Pinpoint the cell where the given text exists, returning its (x, y) midpoint coordinate. 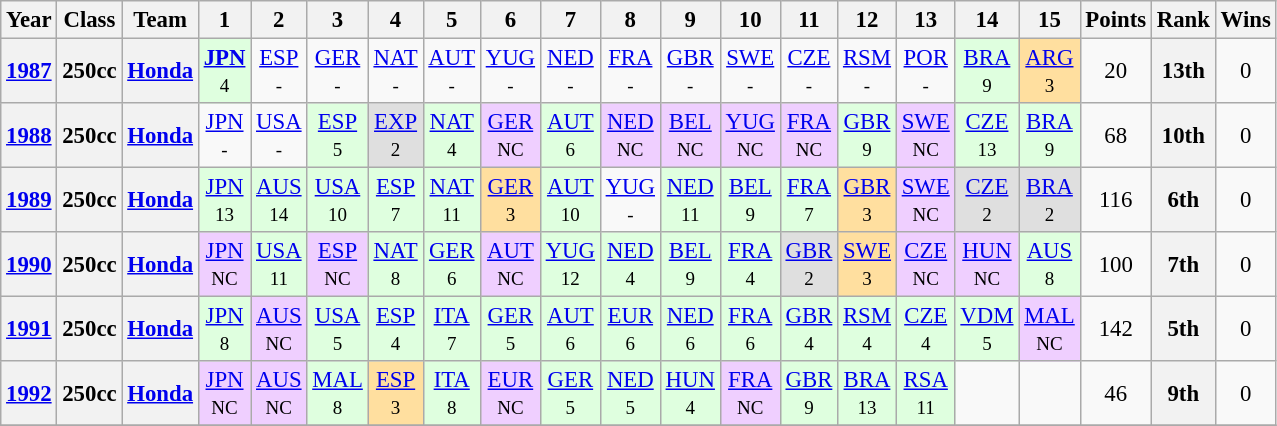
Rank (1183, 20)
1987 (29, 72)
GBR9 (868, 136)
CZE4 (926, 330)
Year (29, 20)
GER6 (452, 264)
JPNNC (224, 264)
15 (1050, 20)
2 (279, 20)
SWE3 (868, 264)
1990 (29, 264)
USA- (279, 136)
1989 (29, 200)
AUT- (452, 72)
9 (690, 20)
ITA7 (452, 330)
13th (1183, 72)
EUR6 (630, 330)
FRA- (630, 72)
7 (570, 20)
6 (510, 20)
4 (396, 20)
NAT8 (396, 264)
Team (160, 20)
GBR2 (808, 264)
7th (1183, 264)
JPN13 (224, 200)
USA10 (338, 200)
Points (1116, 20)
NEDNC (630, 136)
FRA4 (750, 264)
FRA6 (750, 330)
AUS14 (279, 200)
NAT4 (452, 136)
8 (630, 20)
CZE2 (987, 200)
AUTNC (510, 264)
1988 (29, 136)
1 (224, 20)
VDM5 (987, 330)
11 (808, 20)
JPN4 (224, 72)
3 (338, 20)
13 (926, 20)
100 (1116, 264)
10 (750, 20)
68 (1116, 136)
ESPNC (338, 264)
NED- (570, 72)
GBR4 (808, 330)
FRANC (808, 136)
NED11 (690, 200)
BRA2 (1050, 200)
ESP4 (396, 330)
142 (1116, 330)
12 (868, 20)
RSM- (868, 72)
NED6 (690, 330)
CZENC (926, 264)
HUNNC (987, 264)
GER- (338, 72)
Class (90, 20)
AUS8 (1050, 264)
POR- (926, 72)
GER3 (510, 200)
14 (987, 20)
CZE13 (987, 136)
YUG12 (570, 264)
EXP2 (396, 136)
SWE- (750, 72)
20 (1116, 72)
YUGNC (750, 136)
RSM4 (868, 330)
BELNC (690, 136)
GBR3 (868, 200)
CZE- (808, 72)
GER5 (510, 330)
NED4 (630, 264)
ESP7 (396, 200)
NAT- (396, 72)
Wins (1246, 20)
AUT10 (570, 200)
AUSNC (279, 330)
GERNC (510, 136)
ESP- (279, 72)
GBR- (690, 72)
116 (1116, 200)
5th (1183, 330)
1991 (29, 330)
JPN8 (224, 330)
6th (1183, 200)
FRA7 (808, 200)
ARG3 (1050, 72)
USA11 (279, 264)
5 (452, 20)
MALNC (1050, 330)
NAT11 (452, 200)
USA5 (338, 330)
10th (1183, 136)
ESP5 (338, 136)
JPN- (224, 136)
